Return (x, y) of the center of cell containing provided text 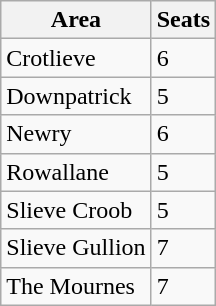
Rowallane (76, 172)
The Mournes (76, 286)
Slieve Croob (76, 210)
Newry (76, 134)
Area (76, 20)
Slieve Gullion (76, 248)
Crotlieve (76, 58)
Seats (183, 20)
Downpatrick (76, 96)
